Find where the given text appears and provide that cell's center as [X, Y] coordinate. 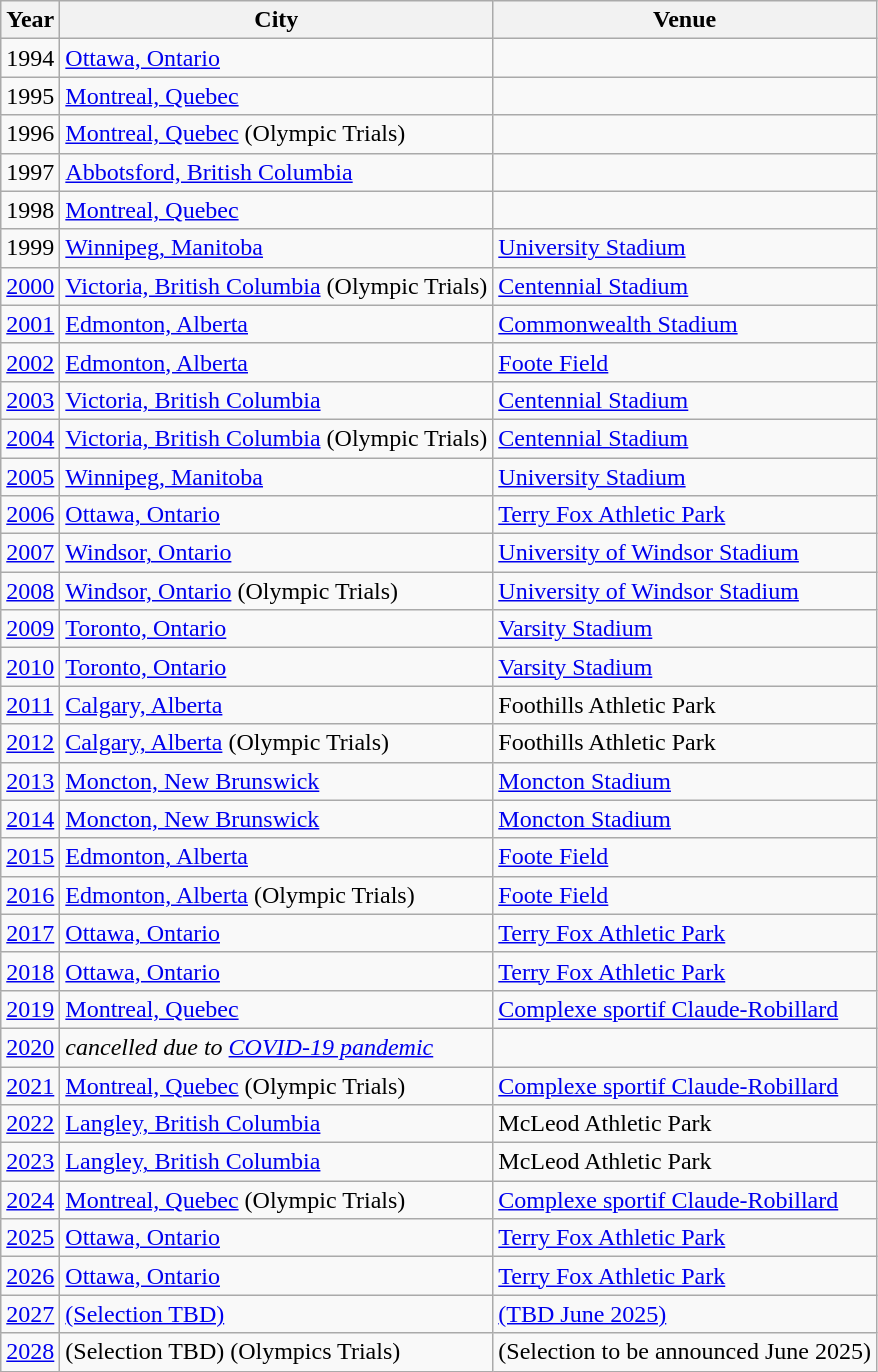
2025 [30, 1238]
1994 [30, 58]
cancelled due to COVID-19 pandemic [276, 1047]
2014 [30, 819]
Calgary, Alberta [276, 705]
2017 [30, 933]
2022 [30, 1124]
Venue [685, 20]
2008 [30, 591]
2006 [30, 515]
Calgary, Alberta (Olympic Trials) [276, 743]
2007 [30, 553]
2027 [30, 1314]
Windsor, Ontario (Olympic Trials) [276, 591]
1996 [30, 134]
1998 [30, 210]
2005 [30, 477]
2023 [30, 1162]
(Selection to be announced June 2025) [685, 1352]
2001 [30, 324]
2011 [30, 705]
Edmonton, Alberta (Olympic Trials) [276, 895]
2012 [30, 743]
2010 [30, 667]
2000 [30, 286]
2020 [30, 1047]
2028 [30, 1352]
2003 [30, 400]
2018 [30, 971]
Year [30, 20]
Commonwealth Stadium [685, 324]
City [276, 20]
2016 [30, 895]
2004 [30, 438]
Windsor, Ontario [276, 553]
1995 [30, 96]
2021 [30, 1085]
2019 [30, 1009]
2013 [30, 781]
2009 [30, 629]
2015 [30, 857]
Abbotsford, British Columbia [276, 172]
2002 [30, 362]
(TBD June 2025) [685, 1314]
Victoria, British Columbia [276, 400]
(Selection TBD) (Olympics Trials) [276, 1352]
2026 [30, 1276]
(Selection TBD) [276, 1314]
1997 [30, 172]
1999 [30, 248]
2024 [30, 1200]
